Determine the [X, Y] coordinate at the center of the cell enclosing the given text.  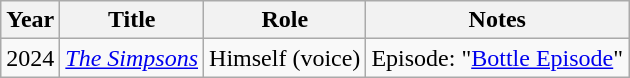
Title [132, 20]
2024 [30, 58]
Episode: "Bottle Episode" [498, 58]
Notes [498, 20]
Year [30, 20]
Role [285, 20]
Himself (voice) [285, 58]
The Simpsons [132, 58]
